Scan for the cell matching the given text and deliver its (x, y) coordinate at center. 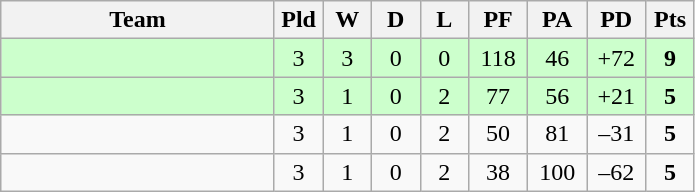
38 (498, 172)
77 (498, 96)
–31 (616, 134)
Pld (298, 20)
+21 (616, 96)
PF (498, 20)
81 (558, 134)
118 (498, 58)
Team (138, 20)
D (396, 20)
50 (498, 134)
W (348, 20)
+72 (616, 58)
46 (558, 58)
L (444, 20)
PA (558, 20)
–62 (616, 172)
100 (558, 172)
PD (616, 20)
56 (558, 96)
9 (670, 58)
Pts (670, 20)
